Extract the [x, y] coordinate from the center of the cell holding the provided text.  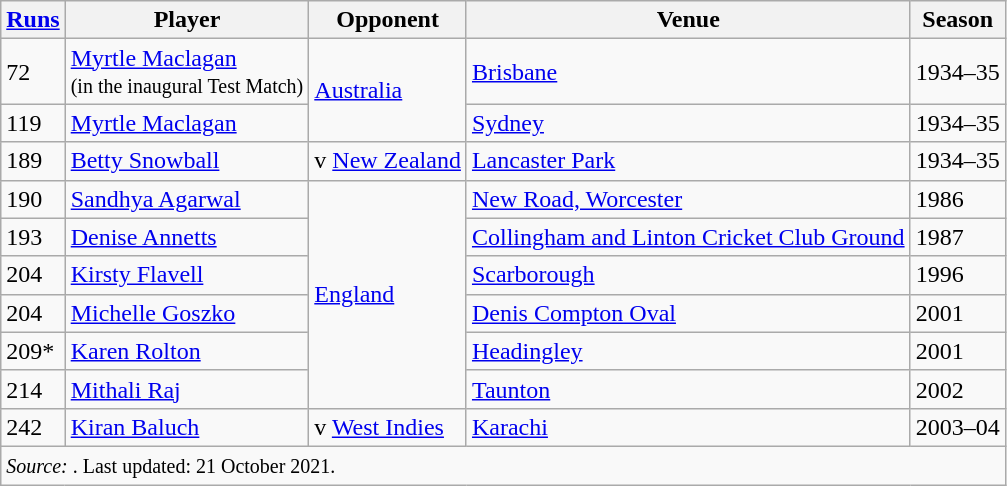
Denis Compton Oval [688, 313]
Player [187, 20]
Michelle Goszko [187, 313]
Karachi [688, 427]
209* [33, 351]
1986 [958, 199]
193 [33, 237]
119 [33, 123]
Brisbane [688, 72]
Scarborough [688, 275]
1996 [958, 275]
Collingham and Linton Cricket Club Ground [688, 237]
Mithali Raj [187, 389]
2003–04 [958, 427]
Opponent [388, 20]
v West Indies [388, 427]
Runs [33, 20]
v New Zealand [388, 161]
1987 [958, 237]
Venue [688, 20]
Headingley [688, 351]
242 [33, 427]
Myrtle Maclagan [187, 123]
England [388, 294]
72 [33, 72]
214 [33, 389]
Sydney [688, 123]
Taunton [688, 389]
2002 [958, 389]
Australia [388, 90]
189 [33, 161]
Denise Annetts [187, 237]
Lancaster Park [688, 161]
New Road, Worcester [688, 199]
190 [33, 199]
Myrtle Maclagan(in the inaugural Test Match) [187, 72]
Kiran Baluch [187, 427]
Betty Snowball [187, 161]
Sandhya Agarwal [187, 199]
Season [958, 20]
Source: . Last updated: 21 October 2021. [503, 465]
Kirsty Flavell [187, 275]
Karen Rolton [187, 351]
